Search for the cell housing the specified text and yield its (X, Y) center coordinate. 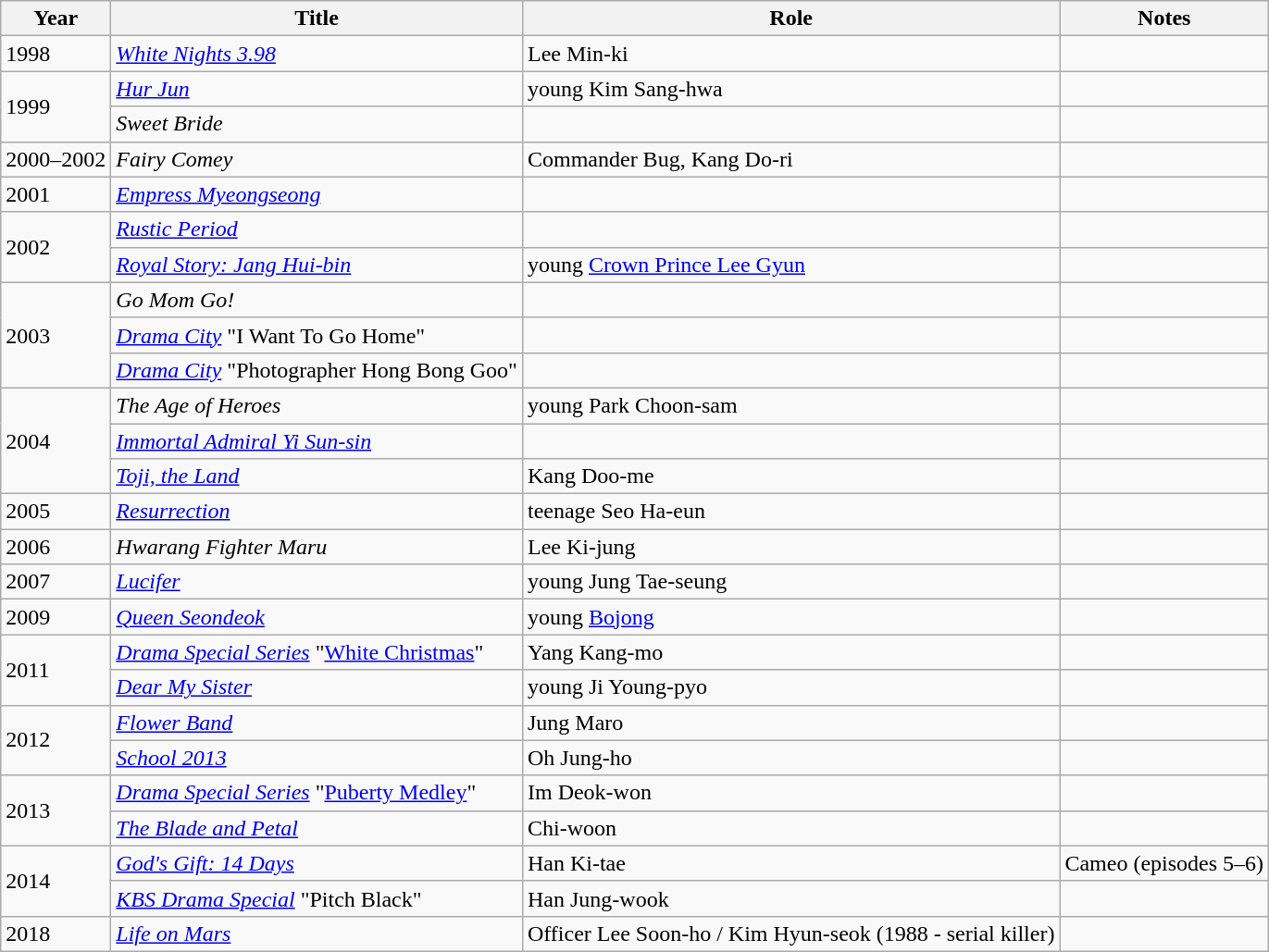
Dear My Sister (317, 687)
2018 (56, 933)
Drama City "Photographer Hong Bong Goo" (317, 370)
Jung Maro (790, 723)
KBS Drama Special "Pitch Black" (317, 898)
1999 (56, 106)
teenage Seo Ha-eun (790, 512)
Chi-woon (790, 828)
young Ji Young-pyo (790, 687)
The Age of Heroes (317, 405)
2014 (56, 881)
1998 (56, 54)
God's Gift: 14 Days (317, 863)
2000–2002 (56, 159)
2003 (56, 335)
Lee Min-ki (790, 54)
Go Mom Go! (317, 300)
Role (790, 19)
Title (317, 19)
Drama City "I Want To Go Home" (317, 335)
Queen Seondeok (317, 617)
2001 (56, 194)
Empress Myeongseong (317, 194)
Life on Mars (317, 933)
Cameo (episodes 5–6) (1164, 863)
2009 (56, 617)
2013 (56, 810)
young Park Choon-sam (790, 405)
Notes (1164, 19)
Han Jung-wook (790, 898)
young Crown Prince Lee Gyun (790, 265)
young Jung Tae-seung (790, 582)
2005 (56, 512)
Resurrection (317, 512)
Flower Band (317, 723)
Hur Jun (317, 89)
2011 (56, 670)
Hwarang Fighter Maru (317, 547)
Sweet Bride (317, 124)
Han Ki-tae (790, 863)
Lucifer (317, 582)
Royal Story: Jang Hui-bin (317, 265)
Drama Special Series "White Christmas" (317, 652)
2006 (56, 547)
White Nights 3.98 (317, 54)
Yang Kang-mo (790, 652)
Kang Doo-me (790, 476)
2007 (56, 582)
Drama Special Series "Puberty Medley" (317, 793)
Commander Bug, Kang Do-ri (790, 159)
2012 (56, 740)
Oh Jung-ho (790, 758)
Year (56, 19)
2004 (56, 440)
Toji, the Land (317, 476)
Rustic Period (317, 229)
young Kim Sang-hwa (790, 89)
Officer Lee Soon-ho / Kim Hyun-seok (1988 - serial killer) (790, 933)
The Blade and Petal (317, 828)
2002 (56, 247)
Immortal Admiral Yi Sun-sin (317, 441)
Lee Ki-jung (790, 547)
young Bojong (790, 617)
Im Deok-won (790, 793)
Fairy Comey (317, 159)
School 2013 (317, 758)
